Identify which cell holds the provided text, then report its [x, y] central coordinate. 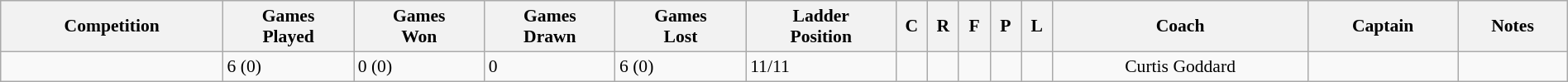
GamesLost [681, 27]
F [974, 27]
0 [550, 66]
Notes [1513, 27]
Captain [1383, 27]
GamesWon [419, 27]
R [943, 27]
P [1006, 27]
GamesPlayed [289, 27]
Competition [112, 27]
C [911, 27]
GamesDrawn [550, 27]
L [1037, 27]
LadderPosition [820, 27]
0 (0) [419, 66]
Curtis Goddard [1181, 66]
Coach [1181, 27]
11/11 [820, 66]
